Output the [X, Y] coordinate of the center of the cell containing the given text.  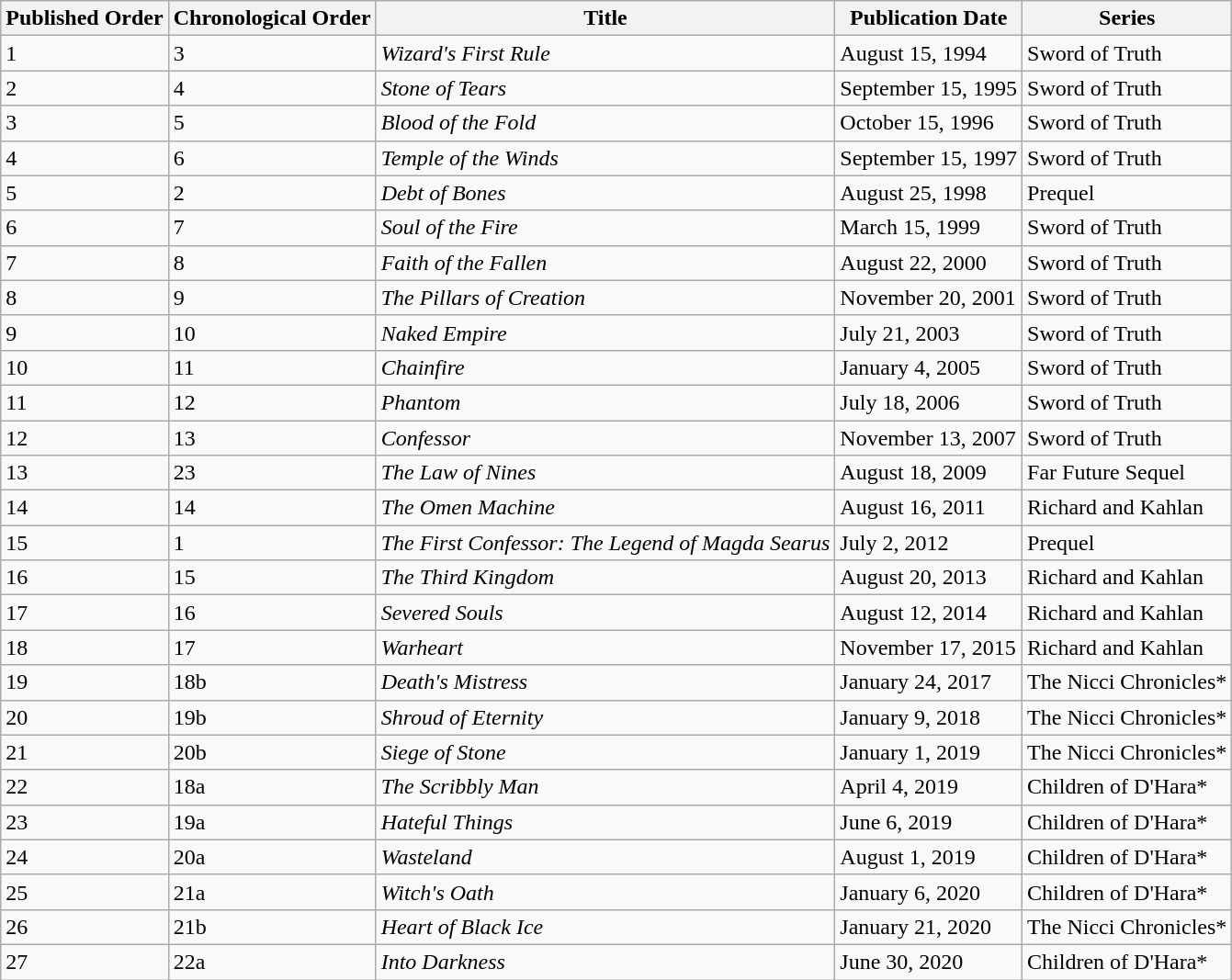
The Pillars of Creation [605, 298]
Publication Date [929, 18]
19a [272, 822]
August 20, 2013 [929, 578]
Wizard's First Rule [605, 53]
Title [605, 18]
The Scribbly Man [605, 787]
July 21, 2003 [929, 332]
January 6, 2020 [929, 892]
Siege of Stone [605, 752]
August 25, 1998 [929, 193]
The Omen Machine [605, 508]
Warheart [605, 648]
June 6, 2019 [929, 822]
August 18, 2009 [929, 473]
27 [85, 962]
25 [85, 892]
Witch's Oath [605, 892]
Published Order [85, 18]
April 4, 2019 [929, 787]
June 30, 2020 [929, 962]
January 4, 2005 [929, 367]
August 22, 2000 [929, 263]
22a [272, 962]
18 [85, 648]
Phantom [605, 402]
Into Darkness [605, 962]
Heart of Black Ice [605, 927]
July 2, 2012 [929, 543]
January 1, 2019 [929, 752]
18b [272, 682]
January 21, 2020 [929, 927]
Shroud of Eternity [605, 717]
The Law of Nines [605, 473]
January 24, 2017 [929, 682]
Series [1127, 18]
Temple of the Winds [605, 158]
Chronological Order [272, 18]
20 [85, 717]
Chainfire [605, 367]
October 15, 1996 [929, 123]
September 15, 1995 [929, 88]
The First Confessor: The Legend of Magda Searus [605, 543]
21b [272, 927]
The Third Kingdom [605, 578]
Soul of the Fire [605, 228]
21 [85, 752]
January 9, 2018 [929, 717]
September 15, 1997 [929, 158]
22 [85, 787]
26 [85, 927]
Confessor [605, 438]
Far Future Sequel [1127, 473]
Faith of the Fallen [605, 263]
November 17, 2015 [929, 648]
20b [272, 752]
Wasteland [605, 857]
Death's Mistress [605, 682]
August 12, 2014 [929, 613]
20a [272, 857]
Naked Empire [605, 332]
Blood of the Fold [605, 123]
18a [272, 787]
March 15, 1999 [929, 228]
Stone of Tears [605, 88]
Hateful Things [605, 822]
August 15, 1994 [929, 53]
19b [272, 717]
August 1, 2019 [929, 857]
July 18, 2006 [929, 402]
Severed Souls [605, 613]
24 [85, 857]
November 20, 2001 [929, 298]
19 [85, 682]
August 16, 2011 [929, 508]
21a [272, 892]
Debt of Bones [605, 193]
November 13, 2007 [929, 438]
